Scan for the cell matching the given text and deliver its [X, Y] coordinate at center. 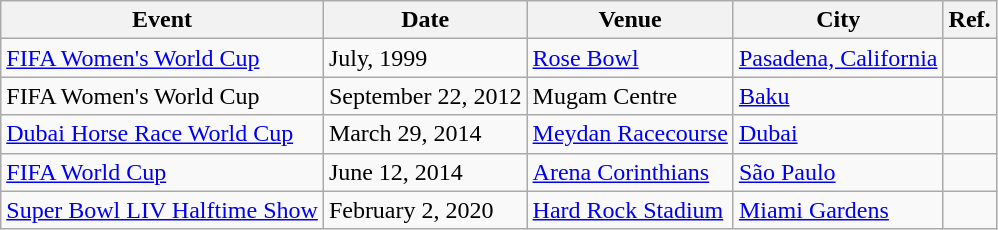
Rose Bowl [630, 58]
June 12, 2014 [425, 172]
São Paulo [838, 172]
Hard Rock Stadium [630, 210]
Ref. [970, 20]
Meydan Racecourse [630, 134]
Venue [630, 20]
February 2, 2020 [425, 210]
Dubai Horse Race World Cup [162, 134]
City [838, 20]
Dubai [838, 134]
Arena Corinthians [630, 172]
Event [162, 20]
Super Bowl LIV Halftime Show [162, 210]
March 29, 2014 [425, 134]
September 22, 2012 [425, 96]
FIFA World Cup [162, 172]
Date [425, 20]
Baku [838, 96]
Miami Gardens [838, 210]
Pasadena, California [838, 58]
July, 1999 [425, 58]
Mugam Centre [630, 96]
